Return the (x, y) coordinate for the center point of the cell that contains the specified text.  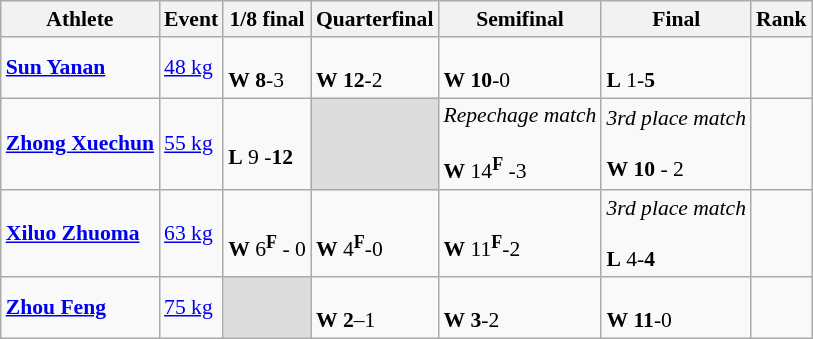
W 4F-0 (375, 234)
W 3-2 (520, 308)
Final (676, 19)
Zhong Xuechun (80, 144)
W 6F - 0 (267, 234)
Repechage matchW 14F -3 (520, 144)
W 12-2 (375, 68)
Xiluo Zhuoma (80, 234)
Event (191, 19)
W 10-0 (520, 68)
Sun Yanan (80, 68)
Zhou Feng (80, 308)
W 11F-2 (520, 234)
L 1-5 (676, 68)
63 kg (191, 234)
55 kg (191, 144)
3rd place matchW 10 - 2 (676, 144)
L 9 -12 (267, 144)
Quarterfinal (375, 19)
Semifinal (520, 19)
Athlete (80, 19)
48 kg (191, 68)
W 11-0 (676, 308)
75 kg (191, 308)
W 2–1 (375, 308)
W 8-3 (267, 68)
1/8 final (267, 19)
Rank (782, 19)
3rd place matchL 4-4 (676, 234)
